From the cell containing the given text, extract its center point as [X, Y] coordinate. 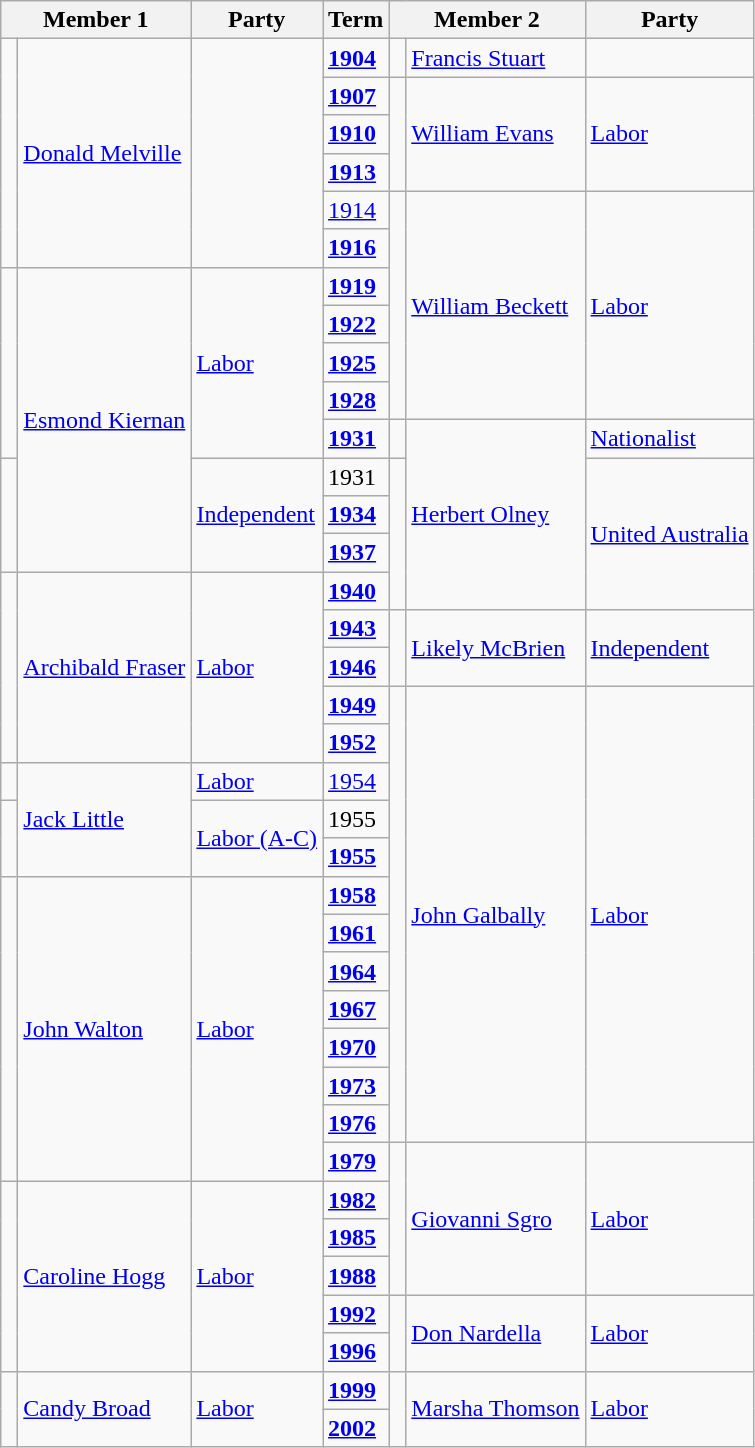
Marsha Thomson [496, 1409]
1949 [356, 705]
1964 [356, 971]
1910 [356, 134]
1979 [356, 1162]
Esmond Kiernan [104, 419]
Term [356, 20]
1999 [356, 1390]
Donald Melville [104, 153]
Jack Little [104, 819]
Labor (A-C) [257, 838]
William Beckett [496, 305]
Giovanni Sgro [496, 1219]
1925 [356, 362]
Don Nardella [496, 1333]
1967 [356, 1009]
1996 [356, 1352]
1916 [356, 248]
John Galbally [496, 914]
1914 [356, 210]
1940 [356, 591]
Herbert Olney [496, 514]
1985 [356, 1238]
1954 [356, 781]
1913 [356, 172]
1982 [356, 1200]
2002 [356, 1428]
1937 [356, 553]
Likely McBrien [496, 648]
1970 [356, 1047]
1952 [356, 743]
1992 [356, 1314]
1943 [356, 629]
1958 [356, 895]
Caroline Hogg [104, 1276]
Candy Broad [104, 1409]
1919 [356, 286]
Member 1 [96, 20]
1904 [356, 58]
Francis Stuart [496, 58]
United Australia [670, 534]
Archibald Fraser [104, 667]
1976 [356, 1124]
John Walton [104, 1028]
1922 [356, 324]
1946 [356, 667]
1973 [356, 1085]
1961 [356, 933]
William Evans [496, 134]
Nationalist [670, 438]
1934 [356, 515]
1988 [356, 1276]
1907 [356, 96]
1928 [356, 400]
Member 2 [487, 20]
